Return the (X, Y) coordinate for the center point of the cell that contains the specified text.  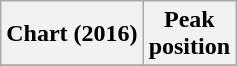
Chart (2016) (72, 34)
Peakposition (189, 34)
